Provide the (x, y) coordinate of the cell's center where the given text is located.  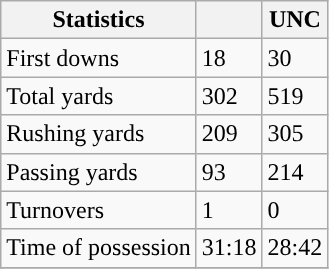
30 (295, 58)
28:42 (295, 248)
214 (295, 172)
302 (229, 96)
31:18 (229, 248)
0 (295, 210)
Passing yards (99, 172)
519 (295, 96)
Turnovers (99, 210)
First downs (99, 58)
305 (295, 134)
Rushing yards (99, 134)
Total yards (99, 96)
93 (229, 172)
Statistics (99, 20)
UNC (295, 20)
18 (229, 58)
1 (229, 210)
209 (229, 134)
Time of possession (99, 248)
